Provide the (X, Y) coordinate of the cell's center where the given text is located.  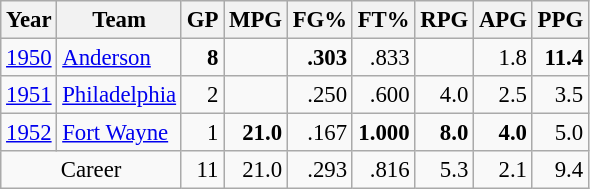
8.0 (444, 133)
.167 (320, 133)
.600 (384, 95)
RPG (444, 20)
8 (202, 58)
FG% (320, 20)
.250 (320, 95)
.303 (320, 58)
1950 (29, 58)
Anderson (119, 58)
2.5 (504, 95)
1.8 (504, 58)
FT% (384, 20)
3.5 (560, 95)
5.0 (560, 133)
Year (29, 20)
5.3 (444, 170)
Philadelphia (119, 95)
11.4 (560, 58)
11 (202, 170)
9.4 (560, 170)
Fort Wayne (119, 133)
1.000 (384, 133)
.816 (384, 170)
APG (504, 20)
Team (119, 20)
GP (202, 20)
PPG (560, 20)
.833 (384, 58)
.293 (320, 170)
MPG (256, 20)
1951 (29, 95)
1952 (29, 133)
1 (202, 133)
Career (92, 170)
2.1 (504, 170)
2 (202, 95)
